Determine the [x, y] coordinate at the center of the cell enclosing the given text.  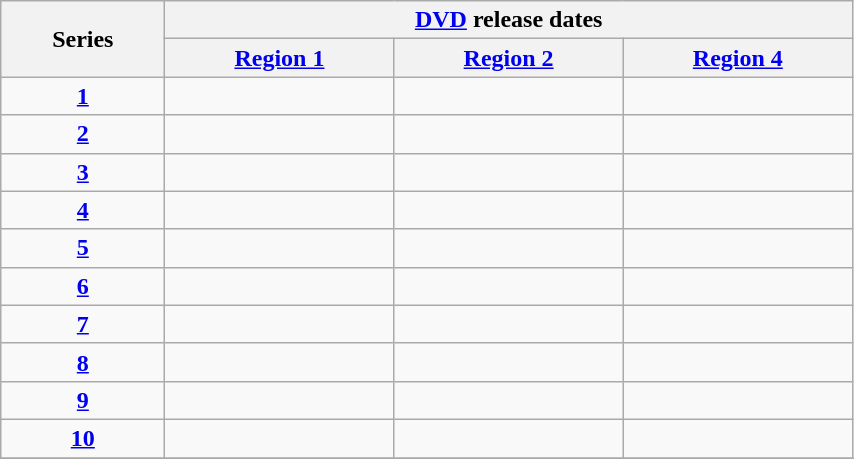
Region 1 [280, 58]
Series [83, 39]
Region 2 [508, 58]
8 [83, 362]
6 [83, 286]
3 [83, 172]
9 [83, 400]
4 [83, 210]
2 [83, 134]
7 [83, 324]
10 [83, 438]
1 [83, 96]
Region 4 [738, 58]
DVD release dates [509, 20]
5 [83, 248]
